Pinpoint the cell where the given text exists, returning its (x, y) midpoint coordinate. 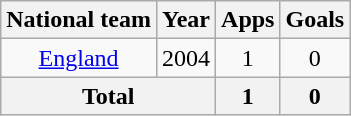
2004 (186, 58)
Total (108, 96)
England (79, 58)
National team (79, 20)
Year (186, 20)
Goals (315, 20)
Apps (248, 20)
